Locate the cell with the specified text and output its [x, y] center coordinate. 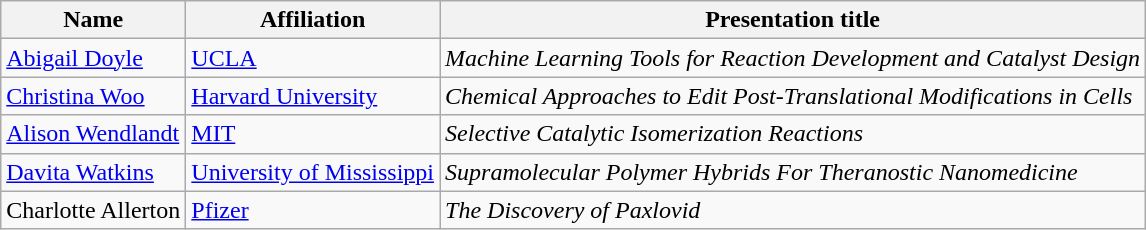
Machine Learning Tools for Reaction Development and Catalyst Design [793, 58]
Charlotte Allerton [94, 210]
Harvard University [313, 96]
Abigail Doyle [94, 58]
Davita Watkins [94, 172]
Pfizer [313, 210]
Presentation title [793, 20]
MIT [313, 134]
The Discovery of Paxlovid [793, 210]
University of Mississippi [313, 172]
Alison Wendlandt [94, 134]
Supramolecular Polymer Hybrids For Theranostic Nanomedicine [793, 172]
UCLA [313, 58]
Selective Catalytic Isomerization Reactions [793, 134]
Chemical Approaches to Edit Post-Translational Modifications in Cells [793, 96]
Affiliation [313, 20]
Christina Woo [94, 96]
Name [94, 20]
